Identify which cell holds the provided text, then report its [X, Y] central coordinate. 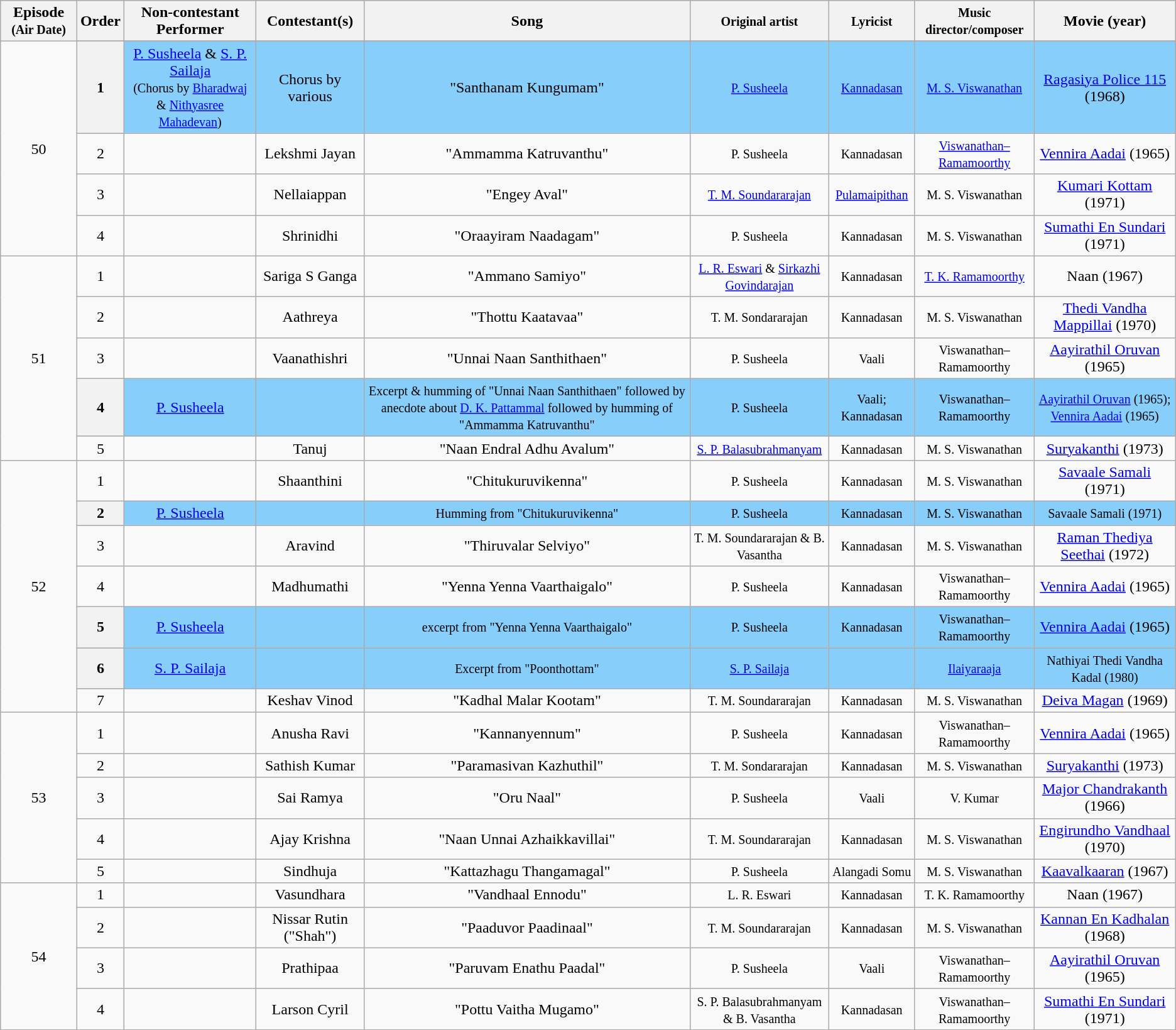
Sindhuja [310, 871]
"Pottu Vaitha Mugamo" [526, 1009]
"Unnai Naan Santhithaen" [526, 358]
Aravind [310, 545]
Nissar Rutin ("Shah") [310, 928]
Movie (year) [1104, 21]
Major Chandrakanth (1966) [1104, 798]
"Engey Aval" [526, 195]
Thedi Vandha Mappillai (1970) [1104, 317]
Aayirathil Oruvan (1965); Vennira Aadai (1965) [1104, 407]
"Thiruvalar Selviyo" [526, 545]
excerpt from "Yenna Yenna Vaarthaigalo" [526, 627]
Excerpt & humming of "Unnai Naan Santhithaen" followed by anecdote about D. K. Pattammal followed by humming of "Ammamma Katruvanthu" [526, 407]
"Vandhaal Ennodu" [526, 895]
Pulamaipithan [872, 195]
Contestant(s) [310, 21]
53 [39, 798]
Larson Cyril [310, 1009]
"Paaduvor Paadinaal" [526, 928]
50 [39, 148]
"Naan Unnai Azhaikkavillai" [526, 838]
52 [39, 586]
Song [526, 21]
P. Susheela & S. P. Sailaja(Chorus by Bharadwaj & Nithyasree Mahadevan) [190, 87]
51 [39, 358]
Ilaiyaraaja [974, 669]
Chorus by various [310, 87]
Humming from "Chitukuruvikenna" [526, 513]
Anusha Ravi [310, 733]
T. M. Soundararajan & B. Vasantha [759, 545]
L. R. Eswari [759, 895]
Nellaiappan [310, 195]
Episode (Air Date) [39, 21]
Excerpt from "Poonthottam" [526, 669]
V. Kumar [974, 798]
Vasundhara [310, 895]
Ajay Krishna [310, 838]
Vaali; Kannadasan [872, 407]
"Oru Naal" [526, 798]
"Oraayiram Naadagam" [526, 235]
Kumari Kottam (1971) [1104, 195]
7 [101, 701]
"Paramasivan Kazhuthil" [526, 765]
Non-contestant Performer [190, 21]
"Ammano Samiyo" [526, 277]
"Kadhal Malar Kootam" [526, 701]
Kannan En Kadhalan (1968) [1104, 928]
Order [101, 21]
6 [101, 669]
Aathreya [310, 317]
Kaavalkaaran (1967) [1104, 871]
Tanuj [310, 448]
Deiva Magan (1969) [1104, 701]
"Kattazhagu Thangamagal" [526, 871]
S. P. Balasubrahmanyam & B. Vasantha [759, 1009]
Shrinidhi [310, 235]
"Yenna Yenna Vaarthaigalo" [526, 587]
Ragasiya Police 115 (1968) [1104, 87]
54 [39, 956]
Music director/composer [974, 21]
Sathish Kumar [310, 765]
Lyricist [872, 21]
"Thottu Kaatavaa" [526, 317]
"Chitukuruvikenna" [526, 480]
Sariga S Ganga [310, 277]
Engirundho Vandhaal (1970) [1104, 838]
Alangadi Somu [872, 871]
Sai Ramya [310, 798]
"Naan Endral Adhu Avalum" [526, 448]
"Kannanyennum" [526, 733]
Nathiyai Thedi Vandha Kadal (1980) [1104, 669]
Prathipaa [310, 968]
Vaanathishri [310, 358]
Shaanthini [310, 480]
Original artist [759, 21]
"Paruvam Enathu Paadal" [526, 968]
Raman Thediya Seethai (1972) [1104, 545]
"Santhanam Kungumam" [526, 87]
L. R. Eswari & Sirkazhi Govindarajan [759, 277]
"Ammamma Katruvanthu" [526, 153]
S. P. Balasubrahmanyam [759, 448]
Lekshmi Jayan [310, 153]
Keshav Vinod [310, 701]
Madhumathi [310, 587]
